Extract the [X, Y] coordinate from the center of the cell holding the provided text.  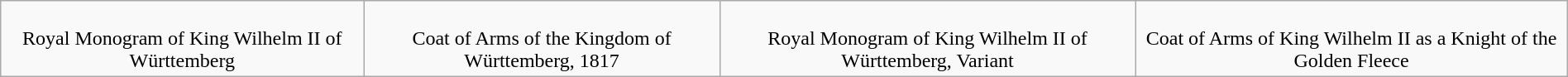
Coat of Arms of the Kingdom of Württemberg, 1817 [542, 39]
Coat of Arms of King Wilhelm II as a Knight of the Golden Fleece [1351, 39]
Royal Monogram of King Wilhelm II of Württemberg, Variant [928, 39]
Royal Monogram of King Wilhelm II of Württemberg [182, 39]
